For the text-containing cell, return its midpoint in [X, Y] coordinate format. 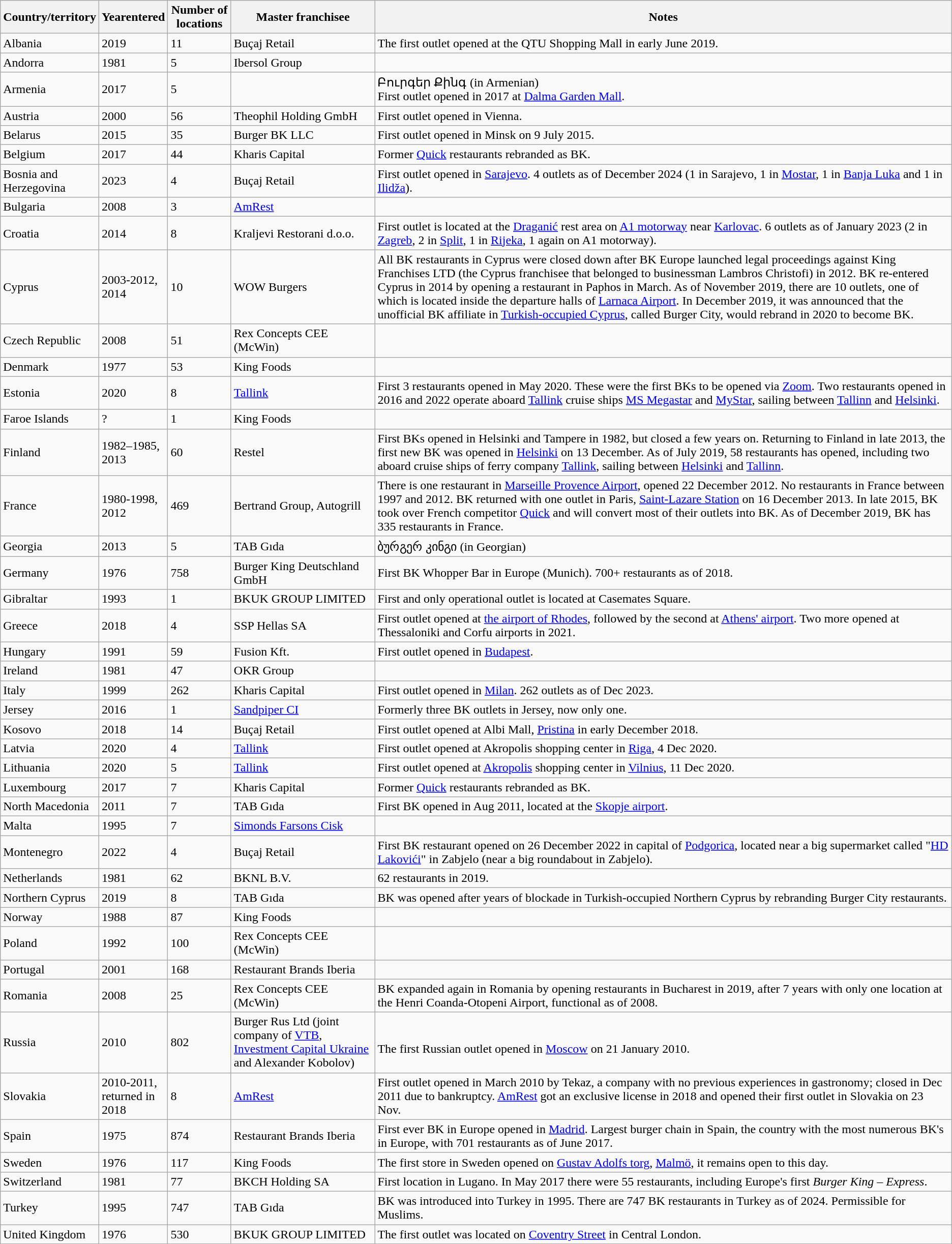
Portugal [50, 969]
First and only operational outlet is located at Casemates Square. [663, 599]
56 [199, 115]
35 [199, 135]
44 [199, 155]
Spain [50, 1136]
First outlet opened in Budapest. [663, 651]
First location in Lugano. In May 2017 there were 55 restaurants, including Europe's first Burger King – Express. [663, 1181]
Poland [50, 943]
117 [199, 1162]
53 [199, 367]
BKCH Holding SA [303, 1181]
Northern Cyprus [50, 898]
2016 [133, 709]
Sweden [50, 1162]
North Macedonia [50, 807]
Russia [50, 1043]
100 [199, 943]
1992 [133, 943]
Hungary [50, 651]
168 [199, 969]
Notes [663, 17]
Simonds Farsons Cisk [303, 826]
Number of locations [199, 17]
First outlet opened at Akropolis shopping center in Vilnius, 11 Dec 2020. [663, 767]
Ibersol Group [303, 63]
Sandpiper CI [303, 709]
First outlet opened at Akropolis shopping center in Riga, 4 Dec 2020. [663, 748]
62 [199, 878]
59 [199, 651]
25 [199, 996]
Croatia [50, 233]
Montenegro [50, 852]
2022 [133, 852]
1999 [133, 690]
Netherlands [50, 878]
Austria [50, 115]
Czech Republic [50, 341]
2011 [133, 807]
2014 [133, 233]
OKR Group [303, 671]
51 [199, 341]
Fusion Kft. [303, 651]
2023 [133, 181]
Burger BK LLC [303, 135]
First BK Whopper Bar in Europe (Munich). 700+ restaurants as of 2018. [663, 573]
WOW Burgers [303, 287]
62 restaurants in 2019. [663, 878]
Albania [50, 43]
First outlet opened in Sarajevo. 4 outlets as of December 2024 (1 in Sarajevo, 1 in Mostar, 1 in Banja Luka and 1 in Ilidža). [663, 181]
Lithuania [50, 767]
First outlet opened at Albi Mall, Pristina in early December 2018. [663, 729]
ბურგერ კინგი (in Georgian) [663, 546]
11 [199, 43]
Greece [50, 626]
Armenia [50, 90]
Բուրգեր Քինգ (in Armenian)First outlet opened in 2017 at Dalma Garden Mall. [663, 90]
SSP Hellas SA [303, 626]
Yearentered [133, 17]
Faroe Islands [50, 419]
1980-1998, 2012 [133, 506]
Master franchisee [303, 17]
Kraljevi Restorani d.o.o. [303, 233]
First outlet opened at the airport of Rhodes, followed by the second at Athens' airport. Two more opened at Thessaloniki and Corfu airports in 2021. [663, 626]
1993 [133, 599]
France [50, 506]
2000 [133, 115]
First BK opened in Aug 2011, located at the Skopje airport. [663, 807]
Bertrand Group, Autogrill [303, 506]
Burger Rus Ltd (joint company of VTB, Investment Capital Ukraine and Alexander Kobolov) [303, 1043]
Jersey [50, 709]
Turkey [50, 1207]
469 [199, 506]
Bulgaria [50, 207]
10 [199, 287]
Theophil Holding GmbH [303, 115]
1975 [133, 1136]
The first store in Sweden opened on Gustav Adolfs torg, Malmö, it remains open to this day. [663, 1162]
2010 [133, 1043]
87 [199, 917]
Slovakia [50, 1096]
747 [199, 1207]
77 [199, 1181]
BK was opened after years of blockade in Turkish-occupied Northern Cyprus by rebranding Burger City restaurants. [663, 898]
3 [199, 207]
Germany [50, 573]
The first outlet opened at the QTU Shopping Mall in early June 2019. [663, 43]
Georgia [50, 546]
1991 [133, 651]
Andorra [50, 63]
Burger King Deutschland GmbH [303, 573]
Switzerland [50, 1181]
Luxembourg [50, 787]
2001 [133, 969]
Ireland [50, 671]
Restel [303, 452]
60 [199, 452]
Estonia [50, 393]
First outlet opened in Vienna. [663, 115]
Denmark [50, 367]
Romania [50, 996]
Finland [50, 452]
BK was introduced into Turkey in 1995. There are 747 BK restaurants in Turkey as of 2024. Permissible for Muslims. [663, 1207]
Norway [50, 917]
802 [199, 1043]
Kosovo [50, 729]
Cyprus [50, 287]
Malta [50, 826]
The first outlet was located on Coventry Street in Central London. [663, 1234]
1977 [133, 367]
2010-2011,returned in 2018 [133, 1096]
2013 [133, 546]
2015 [133, 135]
United Kingdom [50, 1234]
874 [199, 1136]
1982–1985, 2013 [133, 452]
The first Russian outlet opened in Moscow on 21 January 2010. [663, 1043]
Belgium [50, 155]
First outlet opened in Minsk on 9 July 2015. [663, 135]
530 [199, 1234]
2003-2012, 2014 [133, 287]
262 [199, 690]
First outlet opened in Milan. 262 outlets as of Dec 2023. [663, 690]
Country/territory [50, 17]
1988 [133, 917]
BKNL B.V. [303, 878]
Belarus [50, 135]
Gibraltar [50, 599]
Bosnia and Herzegovina [50, 181]
Formerly three BK outlets in Jersey, now only one. [663, 709]
14 [199, 729]
Italy [50, 690]
Latvia [50, 748]
? [133, 419]
758 [199, 573]
47 [199, 671]
